Extract the [x, y] coordinate from the center of the cell holding the provided text.  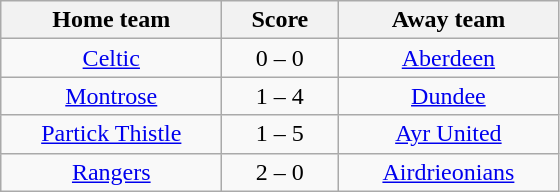
Away team [448, 20]
Airdrieonians [448, 172]
Rangers [112, 172]
Montrose [112, 96]
Score [280, 20]
Celtic [112, 58]
0 – 0 [280, 58]
2 – 0 [280, 172]
Dundee [448, 96]
Partick Thistle [112, 134]
1 – 4 [280, 96]
Ayr United [448, 134]
Aberdeen [448, 58]
1 – 5 [280, 134]
Home team [112, 20]
